Find where the given text appears and provide that cell's center as (X, Y) coordinate. 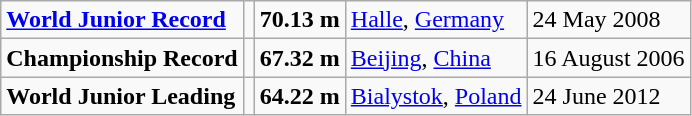
24 May 2008 (608, 20)
World Junior Leading (122, 96)
16 August 2006 (608, 58)
70.13 m (300, 20)
24 June 2012 (608, 96)
Halle, Germany (436, 20)
World Junior Record (122, 20)
Bialystok, Poland (436, 96)
Beijing, China (436, 58)
67.32 m (300, 58)
64.22 m (300, 96)
Championship Record (122, 58)
